Search for the cell housing the specified text and yield its [x, y] center coordinate. 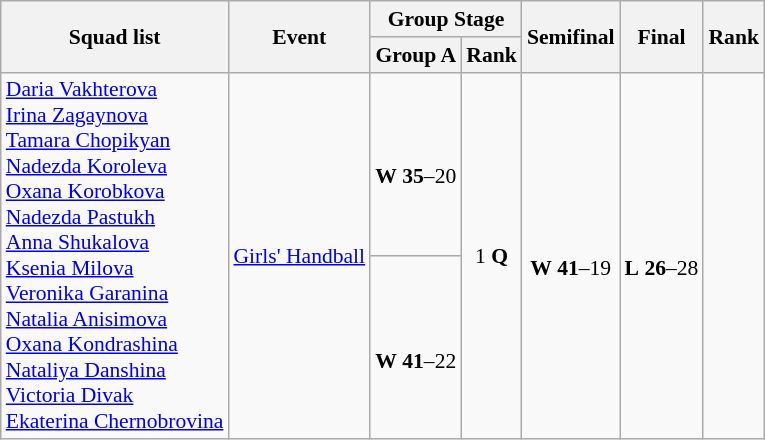
Semifinal [571, 36]
Event [299, 36]
W 41–19 [571, 256]
Final [662, 36]
W 41–22 [416, 348]
Group A [416, 55]
L 26–28 [662, 256]
1 Q [492, 256]
W 35–20 [416, 164]
Squad list [115, 36]
Group Stage [446, 19]
Girls' Handball [299, 256]
